Extract the (X, Y) coordinate from the center of the cell holding the provided text.  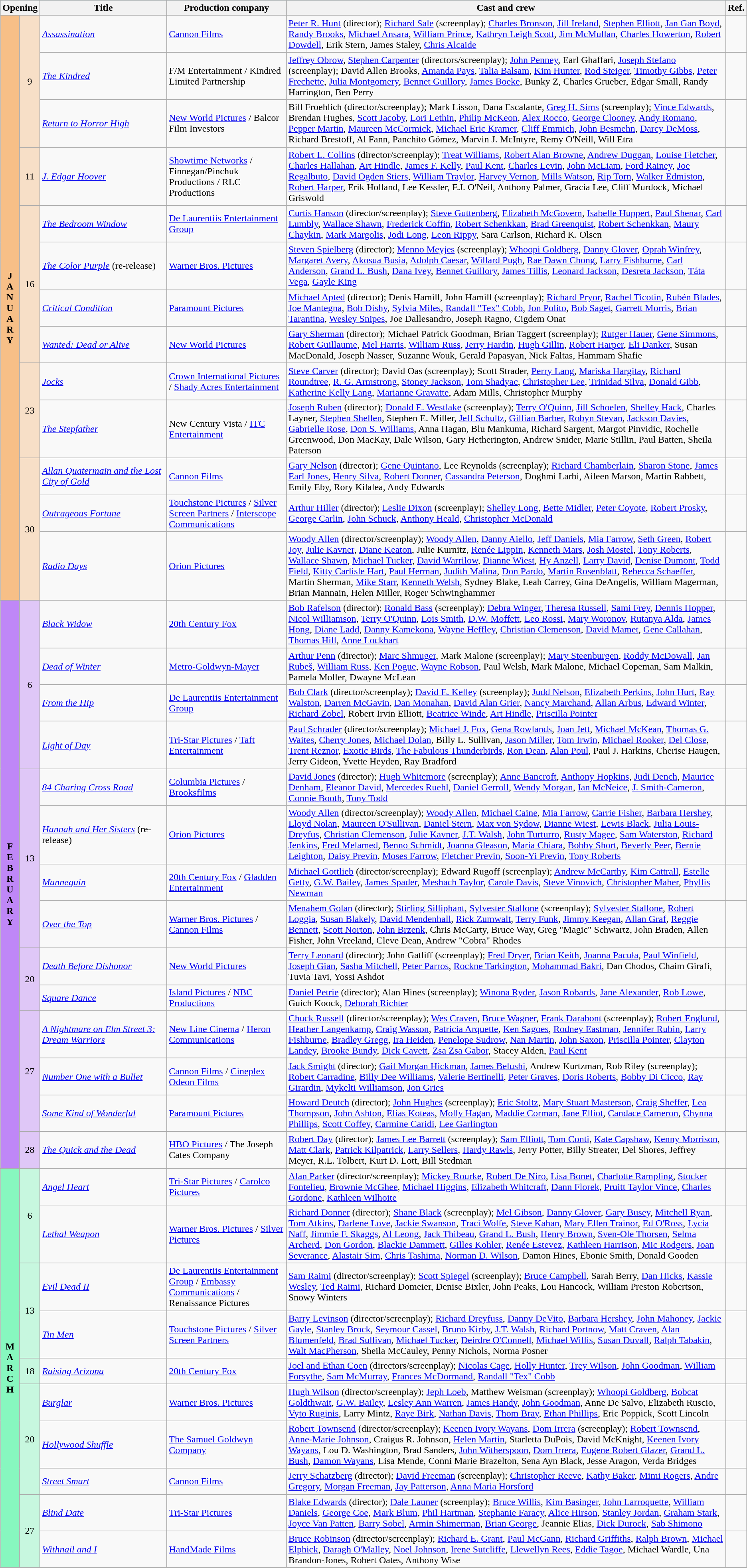
Mannequin (103, 882)
Warner Bros. Pictures / Silver Pictures (227, 1234)
The Kindred (103, 76)
Number One with a Bullet (103, 1076)
Raising Arizona (103, 1371)
Tri-Star Pictures (227, 1513)
MARCH (10, 1368)
Allan Quatermain and the Lost City of Gold (103, 476)
Dead of Winter (103, 666)
9 (30, 81)
Light of Day (103, 745)
Hollywood Shuffle (103, 1444)
Tri-Star Pictures / Carolco Pictures (227, 1187)
HBO Pictures / The Joseph Cates Company (227, 1150)
Crown International Pictures / Shady Acres Entertainment (227, 381)
The Color Purple (re-release) (103, 266)
16 (30, 284)
Warner Bros. Pictures / Cannon Films (227, 924)
Black Widow (103, 624)
Burglar (103, 1403)
Cast and crew (506, 8)
Metro-Goldwyn-Mayer (227, 666)
Assassination (103, 34)
Production company (227, 8)
Some Kind of Wonderful (103, 1113)
The Bedroom Window (103, 224)
J. Edgar Hoover (103, 176)
11 (30, 176)
Wanted: Dead or Alive (103, 345)
Street Smart (103, 1481)
New Line Cinema / Heron Communications (227, 1034)
The Stepfather (103, 429)
Columbia Pictures / Brooksfilms (227, 787)
New Century Vista / ITC Entertainment (227, 429)
Critical Condition (103, 308)
Island Pictures / NBC Productions (227, 998)
Showtime Networks / Finnegan/Pinchuk Productions / RLC Productions (227, 176)
The Samuel Goldwyn Company (227, 1444)
HandMade Films (227, 1549)
20th Century Fox / Gladden Entertainment (227, 882)
Angel Heart (103, 1187)
Outrageous Fortune (103, 513)
Tri-Star Pictures / Taft Entertainment (227, 745)
Opening (20, 8)
A Nightmare on Elm Street 3: Dream Warriors (103, 1034)
Tin Men (103, 1334)
The Quick and the Dead (103, 1150)
Lethal Weapon (103, 1234)
Death Before Dishonor (103, 966)
28 (30, 1150)
Return to Horror High (103, 124)
Jocks (103, 381)
JANUARY (10, 308)
New World Pictures / Balcor Film Investors (227, 124)
Touchstone Pictures / Silver Screen Partners (227, 1334)
Square Dance (103, 998)
Daniel Petrie (director); Alan Hines (screenplay); Winona Ryder, Jason Robards, Jane Alexander, Rob Lowe, Guich Koock, Deborah Richter (506, 998)
Evil Dead II (103, 1287)
23 (30, 410)
18 (30, 1371)
Over the Top (103, 924)
De Laurentiis Entertainment Group / Embassy Communications / Renaissance Pictures (227, 1287)
Blind Date (103, 1513)
Touchstone Pictures / Silver Screen Partners / Interscope Communications (227, 513)
F/M Entertainment / Kindred Limited Partnership (227, 76)
Withnail and I (103, 1549)
Title (103, 8)
Hannah and Her Sisters (re-release) (103, 835)
Radio Days (103, 566)
Cannon Films / Cineplex Odeon Films (227, 1076)
30 (30, 529)
Ref. (736, 8)
From the Hip (103, 703)
84 Charing Cross Road (103, 787)
FEBRUARY (10, 884)
